Detect which cell encompasses the target text, then output its [x, y] center coordinate. 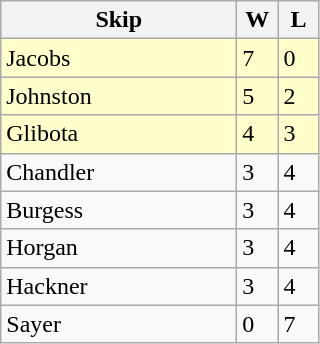
Burgess [119, 210]
5 [258, 96]
W [258, 20]
Jacobs [119, 58]
2 [298, 96]
L [298, 20]
Sayer [119, 324]
Johnston [119, 96]
Horgan [119, 248]
Skip [119, 20]
Hackner [119, 286]
Glibota [119, 134]
Chandler [119, 172]
